Capture the cell that displays the provided text and extract its [x, y] central coordinate. 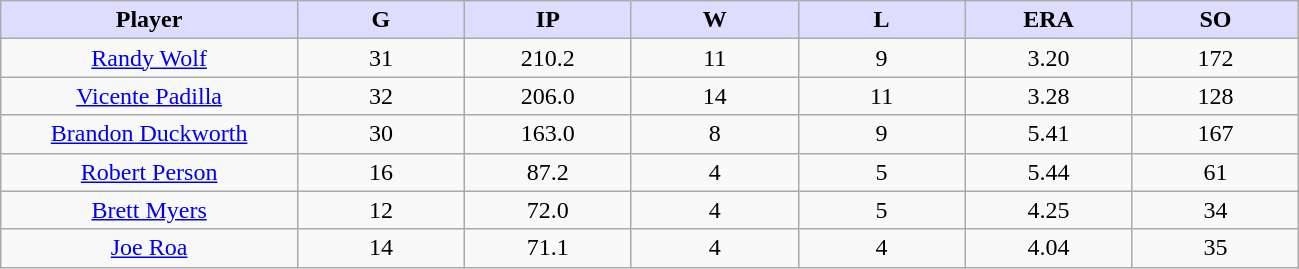
3.20 [1048, 58]
30 [380, 134]
ERA [1048, 20]
31 [380, 58]
210.2 [548, 58]
Brett Myers [150, 210]
87.2 [548, 172]
4.04 [1048, 248]
12 [380, 210]
5.44 [1048, 172]
Robert Person [150, 172]
34 [1216, 210]
71.1 [548, 248]
128 [1216, 96]
Vicente Padilla [150, 96]
35 [1216, 248]
72.0 [548, 210]
Joe Roa [150, 248]
206.0 [548, 96]
172 [1216, 58]
L [882, 20]
61 [1216, 172]
4.25 [1048, 210]
163.0 [548, 134]
SO [1216, 20]
Player [150, 20]
32 [380, 96]
Randy Wolf [150, 58]
5.41 [1048, 134]
167 [1216, 134]
3.28 [1048, 96]
G [380, 20]
IP [548, 20]
Brandon Duckworth [150, 134]
16 [380, 172]
W [714, 20]
8 [714, 134]
